Output the [X, Y] coordinate of the center of the cell containing the given text.  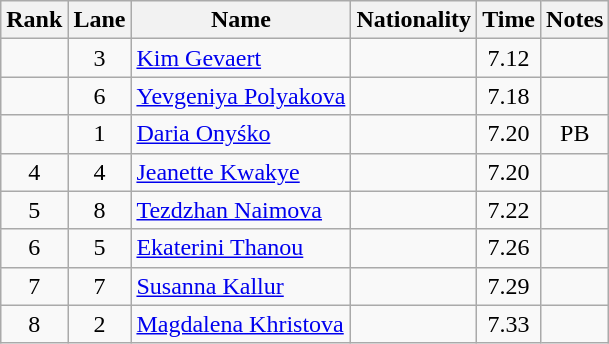
Tezdzhan Naimova [241, 210]
1 [100, 134]
Time [509, 20]
Ekaterini Thanou [241, 248]
Magdalena Khristova [241, 324]
PB [575, 134]
Lane [100, 20]
7.18 [509, 96]
Daria Onyśko [241, 134]
3 [100, 58]
2 [100, 324]
Kim Gevaert [241, 58]
7.29 [509, 286]
Rank [34, 20]
Notes [575, 20]
Jeanette Kwakye [241, 172]
7.33 [509, 324]
7.12 [509, 58]
Name [241, 20]
Nationality [414, 20]
Susanna Kallur [241, 286]
7.22 [509, 210]
Yevgeniya Polyakova [241, 96]
7.26 [509, 248]
